Locate the cell with the specified text and output its [x, y] center coordinate. 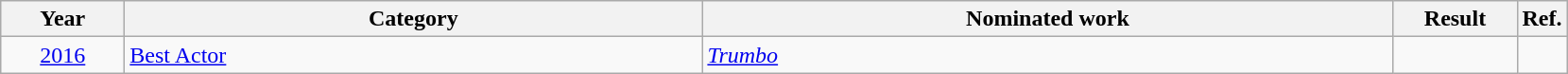
Year [62, 19]
Category [414, 19]
2016 [62, 55]
Nominated work [1047, 19]
Result [1456, 19]
Ref. [1542, 19]
Trumbo [1047, 55]
Best Actor [414, 55]
